Determine the (X, Y) coordinate at the center of the cell enclosing the given text.  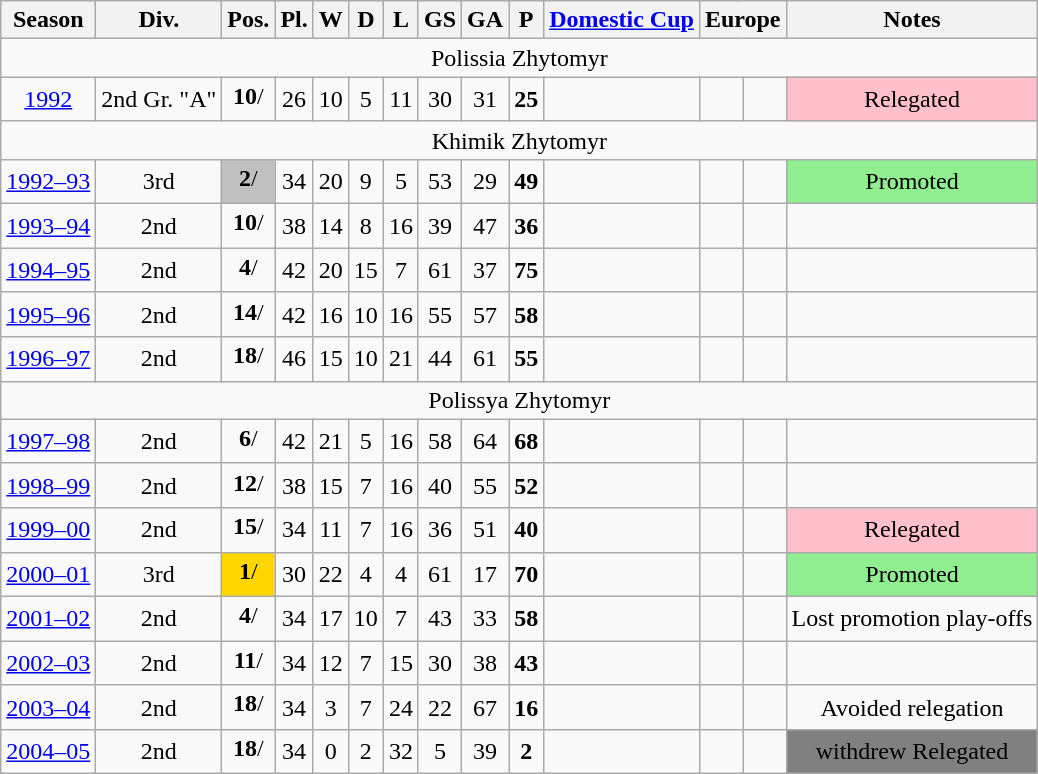
14/ (248, 314)
0 (330, 751)
Lost promotion play-offs (912, 618)
Avoided relegation (912, 707)
1998–99 (48, 485)
1992–93 (48, 181)
14 (330, 226)
2001–02 (48, 618)
2/ (248, 181)
64 (486, 441)
Europe (742, 20)
GS (440, 20)
1996–97 (48, 359)
GA (486, 20)
29 (486, 181)
8 (366, 226)
32 (400, 751)
withdrew Relegated (912, 751)
Khimik Zhytomyr (520, 140)
37 (486, 270)
1992 (48, 99)
24 (400, 707)
46 (294, 359)
2004–05 (48, 751)
1/ (248, 574)
L (400, 20)
52 (526, 485)
68 (526, 441)
53 (440, 181)
51 (486, 530)
Div. (159, 20)
Pos. (248, 20)
9 (366, 181)
Domestic Cup (622, 20)
11/ (248, 663)
2002–03 (48, 663)
3 (330, 707)
Pl. (294, 20)
12 (330, 663)
1995–96 (48, 314)
44 (440, 359)
Polissya Zhytomyr (520, 400)
26 (294, 99)
2003–04 (48, 707)
2000–01 (48, 574)
Season (48, 20)
33 (486, 618)
1994–95 (48, 270)
D (366, 20)
1997–98 (48, 441)
47 (486, 226)
1999–00 (48, 530)
6/ (248, 441)
W (330, 20)
12/ (248, 485)
67 (486, 707)
49 (526, 181)
15/ (248, 530)
Polissia Zhytomyr (520, 58)
P (526, 20)
75 (526, 270)
Notes (912, 20)
1993–94 (48, 226)
70 (526, 574)
57 (486, 314)
31 (486, 99)
25 (526, 99)
2nd Gr. "A" (159, 99)
